For the text-containing cell, return its midpoint in (X, Y) coordinate format. 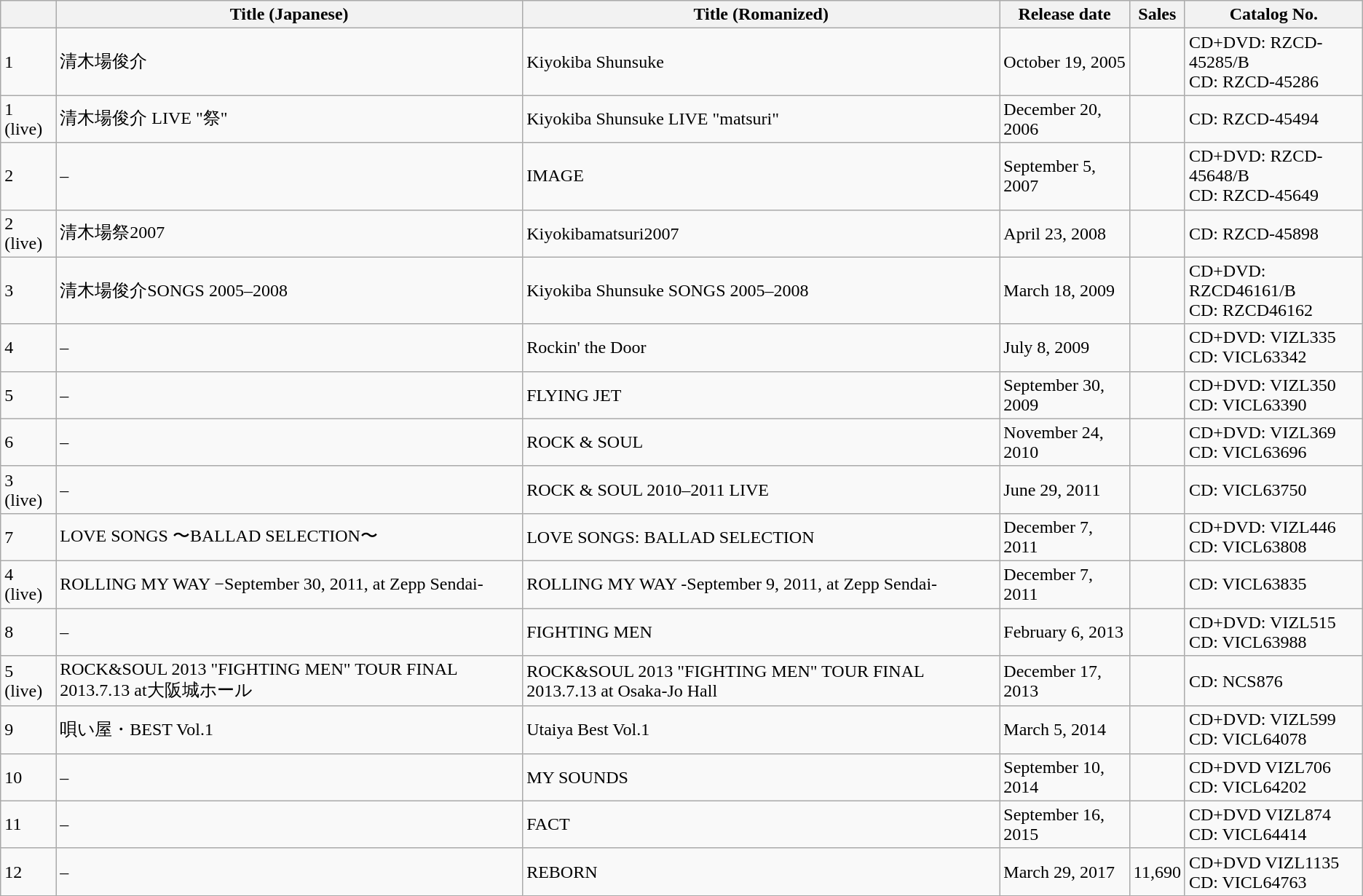
February 6, 2013 (1064, 632)
FLYING JET (762, 395)
Title (Romanized) (762, 15)
清木場祭2007 (290, 233)
ROCK & SOUL (762, 443)
CD: NCS876 (1273, 681)
清木場俊介SONGS 2005–2008 (290, 290)
Utaiya Best Vol.1 (762, 729)
CD+DVD: VIZL335CD: VICL63342 (1273, 348)
6 (28, 443)
December 17, 2013 (1064, 681)
11,690 (1157, 872)
CD+DVD: RZCD-45285/BCD: RZCD-45286 (1273, 62)
2 (28, 176)
2 (live) (28, 233)
7 (28, 537)
12 (28, 872)
CD: VICL63750 (1273, 489)
September 30, 2009 (1064, 395)
September 10, 2014 (1064, 777)
Sales (1157, 15)
March 5, 2014 (1064, 729)
MY SOUNDS (762, 777)
5 (28, 395)
CD+DVD: RZCD46161/BCD: RZCD46162 (1273, 290)
Release date (1064, 15)
3 (28, 290)
ROCK & SOUL 2010–2011 LIVE (762, 489)
9 (28, 729)
REBORN (762, 872)
唄い屋・BEST Vol.1 (290, 729)
清木場俊介 LIVE "祭" (290, 119)
LOVE SONGS 〜BALLAD SELECTION〜 (290, 537)
March 18, 2009 (1064, 290)
ROCK&SOUL 2013 "FIGHTING MEN" TOUR FINAL 2013.7.13 at大阪城ホール (290, 681)
FACT (762, 824)
September 16, 2015 (1064, 824)
FIGHTING MEN (762, 632)
CD: RZCD-45898 (1273, 233)
December 20, 2006 (1064, 119)
Kiyokiba Shunsuke SONGS 2005–2008 (762, 290)
CD+DVD VIZL706CD: VICL64202 (1273, 777)
ROCK&SOUL 2013 "FIGHTING MEN" TOUR FINAL 2013.7.13 at Osaka-Jo Hall (762, 681)
CD: RZCD-45494 (1273, 119)
CD+DVD: VIZL369CD: VICL63696 (1273, 443)
5 (live) (28, 681)
8 (28, 632)
Title (Japanese) (290, 15)
Kiyokibamatsuri2007 (762, 233)
11 (28, 824)
LOVE SONGS: BALLAD SELECTION (762, 537)
Kiyokiba Shunsuke LIVE "matsuri" (762, 119)
3 (live) (28, 489)
Kiyokiba Shunsuke (762, 62)
10 (28, 777)
October 19, 2005 (1064, 62)
Rockin' the Door (762, 348)
CD: VICL63835 (1273, 584)
March 29, 2017 (1064, 872)
CD+DVD: VIZL599CD: VICL64078 (1273, 729)
1 (live) (28, 119)
July 8, 2009 (1064, 348)
April 23, 2008 (1064, 233)
June 29, 2011 (1064, 489)
ROLLING MY WAY −September 30, 2011, at Zepp Sendai- (290, 584)
CD+DVD VIZL874CD: VICL64414 (1273, 824)
Catalog No. (1273, 15)
September 5, 2007 (1064, 176)
1 (28, 62)
清木場俊介 (290, 62)
4 (live) (28, 584)
CD+DVD: VIZL515CD: VICL63988 (1273, 632)
CD+DVD VIZL1135CD: VICL64763 (1273, 872)
IMAGE (762, 176)
CD+DVD: VIZL350CD: VICL63390 (1273, 395)
CD+DVD: RZCD-45648/BCD: RZCD-45649 (1273, 176)
CD+DVD: VIZL446CD: VICL63808 (1273, 537)
November 24, 2010 (1064, 443)
ROLLING MY WAY -September 9, 2011, at Zepp Sendai- (762, 584)
4 (28, 348)
